Extract the (X, Y) coordinate from the center of the cell holding the provided text.  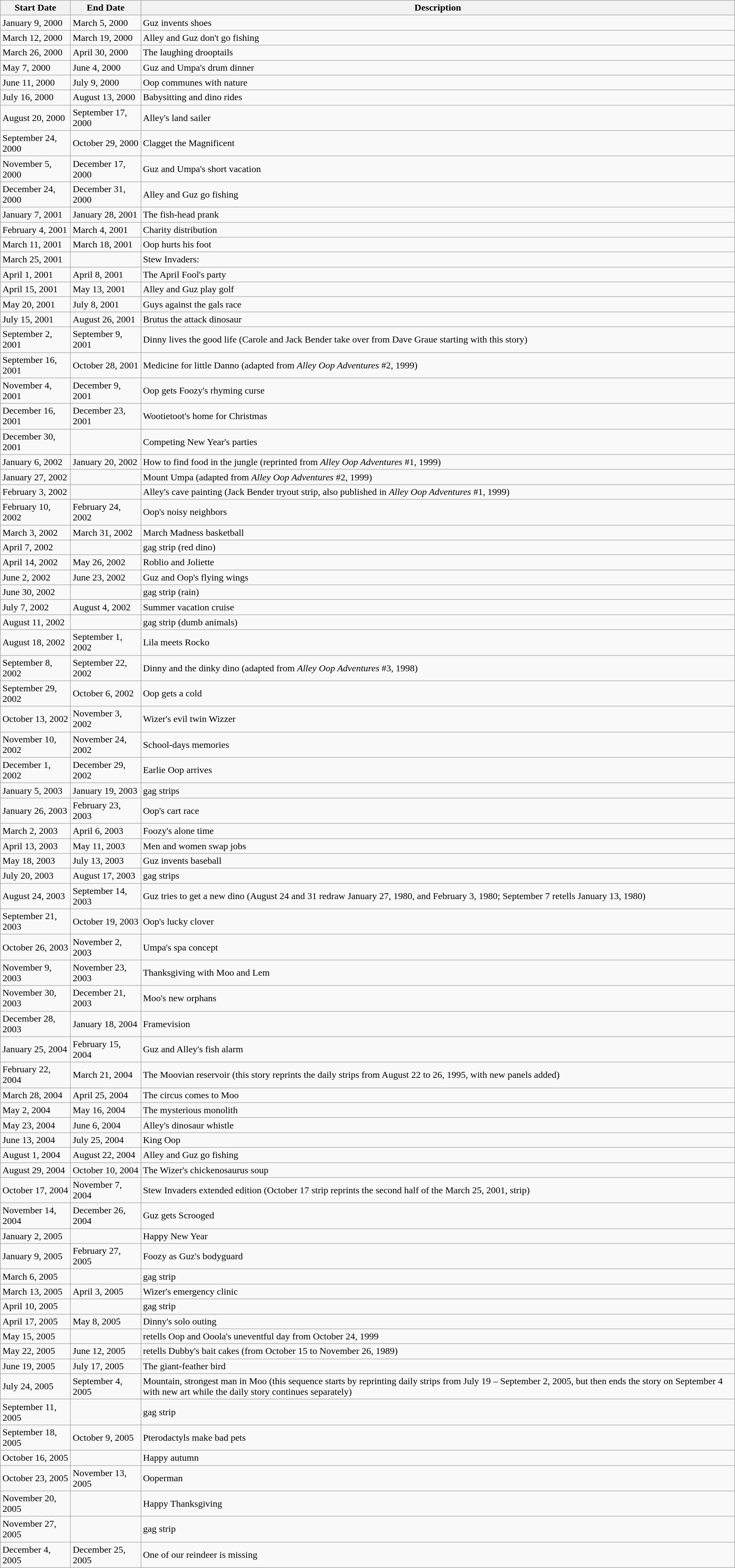
February 27, 2005 (106, 1256)
April 7, 2002 (35, 548)
October 19, 2003 (106, 921)
November 20, 2005 (35, 1504)
End Date (106, 8)
Alley's land sailer (438, 118)
October 16, 2005 (35, 1458)
March 4, 2001 (106, 230)
December 24, 2000 (35, 194)
January 28, 2001 (106, 214)
October 26, 2003 (35, 947)
Oop gets Foozy's rhyming curse (438, 390)
February 23, 2003 (106, 811)
November 3, 2002 (106, 719)
Dinny's solo outing (438, 1321)
Guz tries to get a new dino (August 24 and 31 redraw January 27, 1980, and February 3, 1980; September 7 retells January 13, 1980) (438, 896)
July 8, 2001 (106, 304)
Oop communes with nature (438, 82)
April 14, 2002 (35, 562)
April 15, 2001 (35, 289)
April 6, 2003 (106, 831)
September 21, 2003 (35, 921)
May 2, 2004 (35, 1110)
November 4, 2001 (35, 390)
August 24, 2003 (35, 896)
The fish-head prank (438, 214)
November 9, 2003 (35, 973)
March 13, 2005 (35, 1291)
Guz and Umpa's drum dinner (438, 68)
Umpa's spa concept (438, 947)
July 9, 2000 (106, 82)
September 9, 2001 (106, 339)
January 5, 2003 (35, 790)
December 21, 2003 (106, 998)
July 15, 2001 (35, 319)
October 28, 2001 (106, 365)
May 16, 2004 (106, 1110)
June 13, 2004 (35, 1140)
January 20, 2002 (106, 462)
September 17, 2000 (106, 118)
August 4, 2002 (106, 607)
November 23, 2003 (106, 973)
Start Date (35, 8)
March 11, 2001 (35, 245)
King Oop (438, 1140)
August 29, 2004 (35, 1170)
Happy Thanksgiving (438, 1504)
November 5, 2000 (35, 169)
January 25, 2004 (35, 1050)
March 18, 2001 (106, 245)
Dinny lives the good life (Carole and Jack Bender take over from Dave Graue starting with this story) (438, 339)
January 2, 2005 (35, 1236)
The Moovian reservoir (this story reprints the daily strips from August 22 to 26, 1995, with new panels added) (438, 1075)
School-days memories (438, 745)
December 16, 2001 (35, 416)
June 23, 2002 (106, 577)
Happy New Year (438, 1236)
Summer vacation cruise (438, 607)
Description (438, 8)
September 24, 2000 (35, 143)
February 15, 2004 (106, 1050)
October 6, 2002 (106, 694)
January 6, 2002 (35, 462)
Moo's new orphans (438, 998)
June 19, 2005 (35, 1366)
The giant-feather bird (438, 1366)
December 29, 2002 (106, 770)
May 18, 2003 (35, 861)
February 10, 2002 (35, 512)
Guz and Umpa's short vacation (438, 169)
January 9, 2000 (35, 23)
October 23, 2005 (35, 1478)
May 26, 2002 (106, 562)
December 23, 2001 (106, 416)
Babysitting and dino rides (438, 97)
December 17, 2000 (106, 169)
February 3, 2002 (35, 492)
May 7, 2000 (35, 68)
March Madness basketball (438, 532)
The April Fool's party (438, 275)
Stew Invaders extended edition (October 17 strip reprints the second half of the March 25, 2001, strip) (438, 1190)
October 9, 2005 (106, 1438)
Wootietoot's home for Christmas (438, 416)
The Wizer's chickenosaurus soup (438, 1170)
August 13, 2000 (106, 97)
Mount Umpa (adapted from Alley Oop Adventures #2, 1999) (438, 477)
Guz and Oop's flying wings (438, 577)
January 18, 2004 (106, 1024)
September 11, 2005 (35, 1412)
March 21, 2004 (106, 1075)
Alley's dinosaur whistle (438, 1125)
September 22, 2002 (106, 668)
Happy autumn (438, 1458)
Thanksgiving with Moo and Lem (438, 973)
retells Dubby's bait cakes (from October 15 to November 26, 1989) (438, 1351)
April 1, 2001 (35, 275)
June 6, 2004 (106, 1125)
December 30, 2001 (35, 441)
September 16, 2001 (35, 365)
March 26, 2000 (35, 53)
Men and women swap jobs (438, 846)
November 2, 2003 (106, 947)
November 7, 2004 (106, 1190)
May 23, 2004 (35, 1125)
March 19, 2000 (106, 38)
Charity distribution (438, 230)
March 2, 2003 (35, 831)
September 8, 2002 (35, 668)
September 29, 2002 (35, 694)
Brutus the attack dinosaur (438, 319)
April 30, 2000 (106, 53)
April 13, 2003 (35, 846)
The circus comes to Moo (438, 1095)
Dinny and the dinky dino (adapted from Alley Oop Adventures #3, 1998) (438, 668)
May 20, 2001 (35, 304)
August 26, 2001 (106, 319)
December 1, 2002 (35, 770)
October 13, 2002 (35, 719)
November 13, 2005 (106, 1478)
March 25, 2001 (35, 260)
Competing New Year's parties (438, 441)
April 10, 2005 (35, 1306)
September 2, 2001 (35, 339)
March 3, 2002 (35, 532)
gag strip (red dino) (438, 548)
Wizer's emergency clinic (438, 1291)
June 12, 2005 (106, 1351)
March 5, 2000 (106, 23)
November 30, 2003 (35, 998)
December 9, 2001 (106, 390)
April 17, 2005 (35, 1321)
Guys against the gals race (438, 304)
May 22, 2005 (35, 1351)
September 14, 2003 (106, 896)
Oop's noisy neighbors (438, 512)
November 14, 2004 (35, 1216)
August 20, 2000 (35, 118)
August 17, 2003 (106, 876)
April 25, 2004 (106, 1095)
Alley and Guz play golf (438, 289)
One of our reindeer is missing (438, 1555)
Clagget the Magnificent (438, 143)
April 8, 2001 (106, 275)
Guz invents baseball (438, 861)
Guz invents shoes (438, 23)
March 6, 2005 (35, 1277)
Roblio and Joliette (438, 562)
March 28, 2004 (35, 1095)
Oop gets a cold (438, 694)
The mysterious monolith (438, 1110)
Ooperman (438, 1478)
July 24, 2005 (35, 1387)
August 1, 2004 (35, 1155)
January 9, 2005 (35, 1256)
December 26, 2004 (106, 1216)
September 18, 2005 (35, 1438)
Lila meets Rocko (438, 643)
Pterodactyls make bad pets (438, 1438)
The laughing drooptails (438, 53)
Framevision (438, 1024)
Foozy's alone time (438, 831)
September 1, 2002 (106, 643)
January 27, 2002 (35, 477)
Stew Invaders: (438, 260)
December 28, 2003 (35, 1024)
February 22, 2004 (35, 1075)
February 4, 2001 (35, 230)
October 29, 2000 (106, 143)
Earlie Oop arrives (438, 770)
May 13, 2001 (106, 289)
Oop's cart race (438, 811)
How to find food in the jungle (reprinted from Alley Oop Adventures #1, 1999) (438, 462)
July 25, 2004 (106, 1140)
July 13, 2003 (106, 861)
May 11, 2003 (106, 846)
July 16, 2000 (35, 97)
July 17, 2005 (106, 1366)
November 10, 2002 (35, 745)
Alley and Guz don't go fishing (438, 38)
Medicine for little Danno (adapted from Alley Oop Adventures #2, 1999) (438, 365)
gag strip (dumb animals) (438, 622)
November 27, 2005 (35, 1530)
August 22, 2004 (106, 1155)
June 2, 2002 (35, 577)
July 20, 2003 (35, 876)
June 4, 2000 (106, 68)
Guz and Alley's fish alarm (438, 1050)
July 7, 2002 (35, 607)
October 17, 2004 (35, 1190)
January 19, 2003 (106, 790)
December 25, 2005 (106, 1555)
January 7, 2001 (35, 214)
Foozy as Guz's bodyguard (438, 1256)
August 18, 2002 (35, 643)
March 12, 2000 (35, 38)
June 11, 2000 (35, 82)
March 31, 2002 (106, 532)
February 24, 2002 (106, 512)
gag strip (rain) (438, 592)
October 10, 2004 (106, 1170)
May 8, 2005 (106, 1321)
January 26, 2003 (35, 811)
December 31, 2000 (106, 194)
retells Oop and Ooola's uneventful day from October 24, 1999 (438, 1336)
Oop hurts his foot (438, 245)
Oop's lucky clover (438, 921)
December 4, 2005 (35, 1555)
Guz gets Scrooged (438, 1216)
Wizer's evil twin Wizzer (438, 719)
June 30, 2002 (35, 592)
April 3, 2005 (106, 1291)
September 4, 2005 (106, 1387)
May 15, 2005 (35, 1336)
Alley's cave painting (Jack Bender tryout strip, also published in Alley Oop Adventures #1, 1999) (438, 492)
November 24, 2002 (106, 745)
August 11, 2002 (35, 622)
